Return (x, y) of the center of cell containing provided text 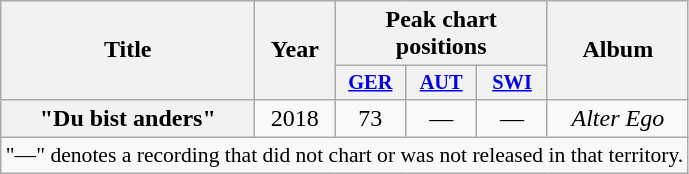
AUT (442, 83)
73 (370, 118)
Year (295, 50)
Alter Ego (618, 118)
2018 (295, 118)
SWI (512, 83)
Title (128, 50)
"—" denotes a recording that did not chart or was not released in that territory. (345, 156)
Peak chart positions (442, 34)
"Du bist anders" (128, 118)
GER (370, 83)
Album (618, 50)
